Find where the given text appears and provide that cell's center as (x, y) coordinate. 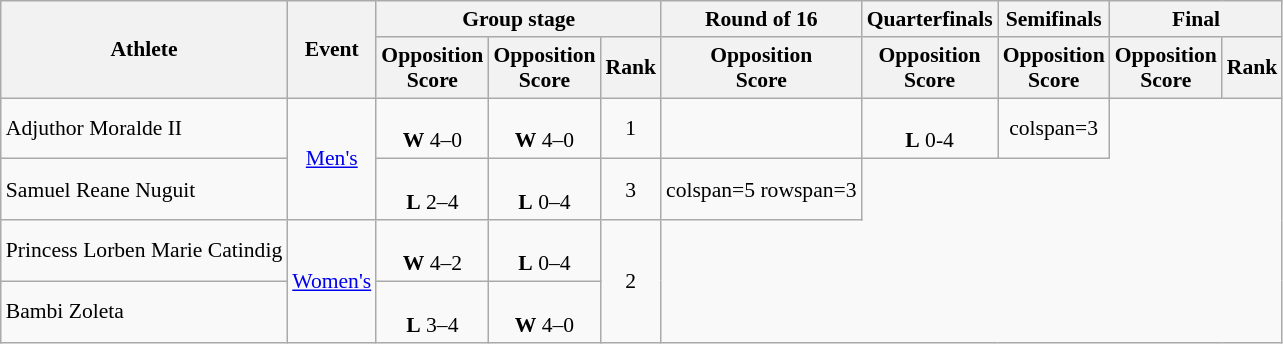
Event (332, 50)
1 (630, 128)
Adjuthor Moralde II (144, 128)
Samuel Reane Nuguit (144, 190)
L 2–4 (432, 190)
colspan=3 (1054, 128)
L 3–4 (432, 312)
Round of 16 (762, 19)
Quarterfinals (930, 19)
Men's (332, 159)
L 0-4 (930, 128)
colspan=5 rowspan=3 (762, 190)
Semifinals (1054, 19)
W 4–2 (432, 250)
Group stage (518, 19)
2 (630, 281)
Final (1196, 19)
Athlete (144, 50)
Princess Lorben Marie Catindig (144, 250)
3 (630, 190)
Women's (332, 281)
Bambi Zoleta (144, 312)
